Search for the cell housing the specified text and yield its (x, y) center coordinate. 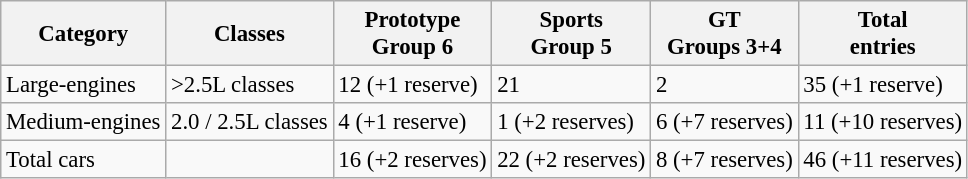
Medium-engines (84, 122)
GTGroups 3+4 (724, 34)
16 (+2 reserves) (412, 160)
8 (+7 reserves) (724, 160)
2 (724, 85)
46 (+11 reserves) (882, 160)
>2.5L classes (250, 85)
Classes (250, 34)
Total cars (84, 160)
6 (+7 reserves) (724, 122)
SportsGroup 5 (572, 34)
PrototypeGroup 6 (412, 34)
1 (+2 reserves) (572, 122)
Totalentries (882, 34)
35 (+1 reserve) (882, 85)
11 (+10 reserves) (882, 122)
22 (+2 reserves) (572, 160)
12 (+1 reserve) (412, 85)
21 (572, 85)
4 (+1 reserve) (412, 122)
Large-engines (84, 85)
Category (84, 34)
2.0 / 2.5L classes (250, 122)
